Provide the (x, y) coordinate of the cell's center where the given text is located.  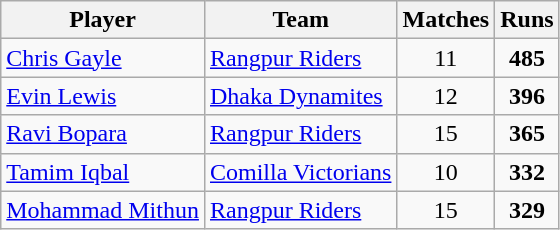
11 (446, 58)
485 (527, 58)
10 (446, 172)
Comilla Victorians (300, 172)
Chris Gayle (103, 58)
Runs (527, 20)
396 (527, 96)
Mohammad Mithun (103, 210)
Dhaka Dynamites (300, 96)
365 (527, 134)
Evin Lewis (103, 96)
Team (300, 20)
Ravi Bopara (103, 134)
329 (527, 210)
Matches (446, 20)
12 (446, 96)
Player (103, 20)
Tamim Iqbal (103, 172)
332 (527, 172)
